Locate the cell with the specified text and output its (X, Y) center coordinate. 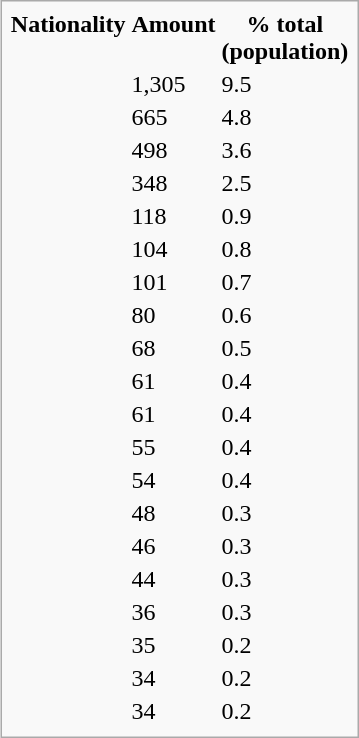
68 (174, 348)
Nationality (68, 38)
54 (174, 480)
104 (174, 249)
101 (174, 282)
1,305 (174, 84)
35 (174, 645)
0.7 (285, 282)
Amount (174, 38)
48 (174, 513)
2.5 (285, 183)
4.8 (285, 117)
55 (174, 447)
665 (174, 117)
348 (174, 183)
80 (174, 315)
36 (174, 612)
498 (174, 150)
% total(population) (285, 38)
118 (174, 216)
0.8 (285, 249)
46 (174, 546)
0.6 (285, 315)
3.6 (285, 150)
44 (174, 579)
0.5 (285, 348)
9.5 (285, 84)
0.9 (285, 216)
